Determine the [x, y] coordinate at the center of the cell enclosing the given text.  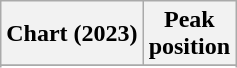
Peakposition [189, 34]
Chart (2023) [72, 34]
